Detect which cell encompasses the target text, then output its (X, Y) center coordinate. 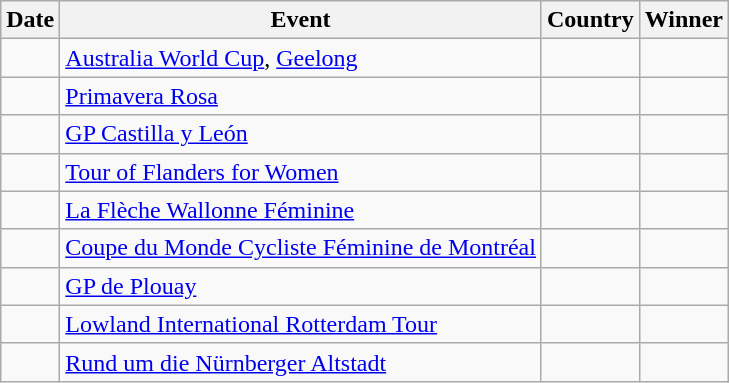
GP de Plouay (301, 286)
Coupe du Monde Cycliste Féminine de Montréal (301, 248)
Primavera Rosa (301, 96)
GP Castilla y León (301, 134)
La Flèche Wallonne Féminine (301, 210)
Rund um die Nürnberger Altstadt (301, 362)
Event (301, 20)
Country (590, 20)
Lowland International Rotterdam Tour (301, 324)
Date (30, 20)
Tour of Flanders for Women (301, 172)
Winner (684, 20)
Australia World Cup, Geelong (301, 58)
